For the text-containing cell, return its midpoint in [X, Y] coordinate format. 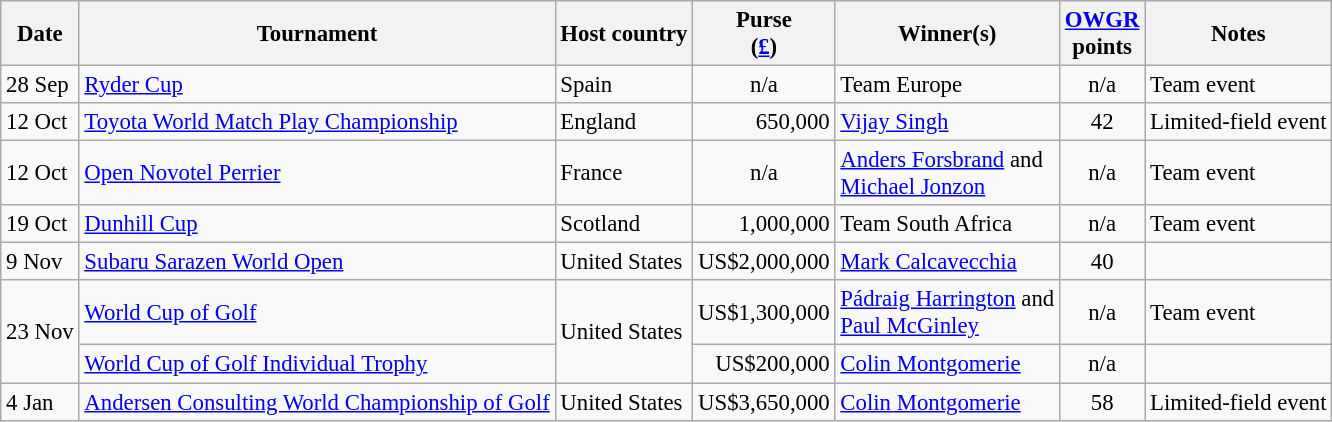
US$3,650,000 [764, 402]
Notes [1238, 34]
US$1,300,000 [764, 312]
France [624, 174]
Toyota World Match Play Championship [317, 122]
OWGRpoints [1102, 34]
Spain [624, 85]
US$2,000,000 [764, 262]
Purse(£) [764, 34]
Winner(s) [947, 34]
World Cup of Golf [317, 312]
650,000 [764, 122]
Subaru Sarazen World Open [317, 262]
Tournament [317, 34]
9 Nov [40, 262]
Ryder Cup [317, 85]
19 Oct [40, 224]
Vijay Singh [947, 122]
Dunhill Cup [317, 224]
Scotland [624, 224]
23 Nov [40, 331]
Team South Africa [947, 224]
58 [1102, 402]
1,000,000 [764, 224]
Mark Calcavecchia [947, 262]
World Cup of Golf Individual Trophy [317, 364]
Andersen Consulting World Championship of Golf [317, 402]
40 [1102, 262]
Open Novotel Perrier [317, 174]
28 Sep [40, 85]
Anders Forsbrand and Michael Jonzon [947, 174]
Date [40, 34]
4 Jan [40, 402]
Pádraig Harrington and Paul McGinley [947, 312]
42 [1102, 122]
England [624, 122]
US$200,000 [764, 364]
Host country [624, 34]
Team Europe [947, 85]
